Determine the [X, Y] coordinate at the center of the cell enclosing the given text.  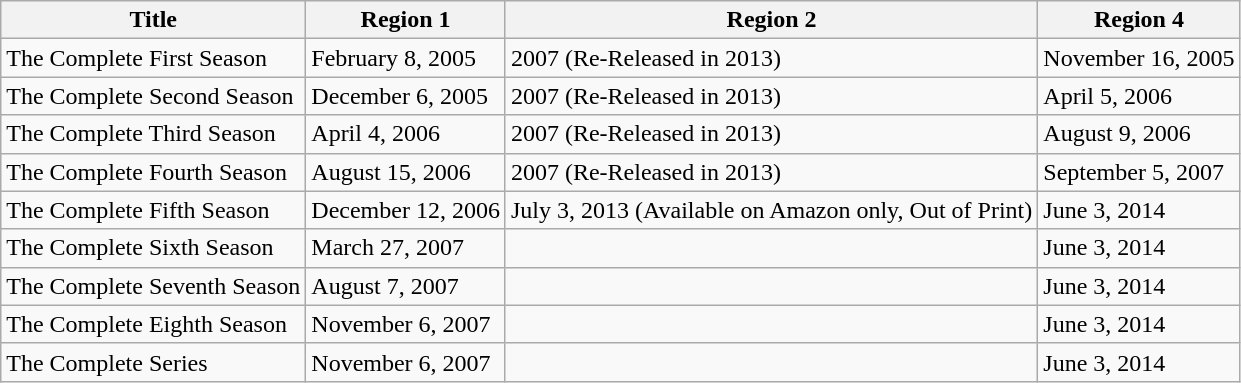
Region 2 [771, 20]
The Complete Sixth Season [154, 248]
The Complete Third Season [154, 134]
July 3, 2013 (Available on Amazon only, Out of Print) [771, 210]
Region 1 [406, 20]
August 15, 2006 [406, 172]
September 5, 2007 [1139, 172]
March 27, 2007 [406, 248]
The Complete Fourth Season [154, 172]
August 7, 2007 [406, 286]
Title [154, 20]
The Complete Second Season [154, 96]
December 6, 2005 [406, 96]
The Complete Fifth Season [154, 210]
November 16, 2005 [1139, 58]
April 4, 2006 [406, 134]
August 9, 2006 [1139, 134]
The Complete Eighth Season [154, 324]
The Complete Series [154, 362]
The Complete First Season [154, 58]
December 12, 2006 [406, 210]
Region 4 [1139, 20]
The Complete Seventh Season [154, 286]
February 8, 2005 [406, 58]
April 5, 2006 [1139, 96]
